Locate the cell with the specified text and output its (x, y) center coordinate. 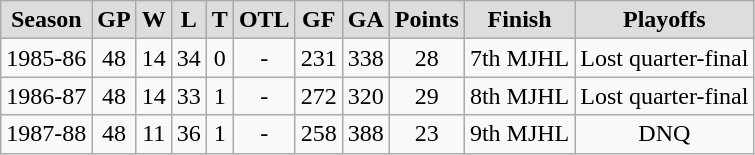
11 (154, 134)
L (188, 20)
Playoffs (664, 20)
9th MJHL (519, 134)
258 (318, 134)
320 (366, 96)
231 (318, 58)
1985-86 (46, 58)
34 (188, 58)
272 (318, 96)
29 (426, 96)
GA (366, 20)
0 (220, 58)
33 (188, 96)
36 (188, 134)
W (154, 20)
8th MJHL (519, 96)
28 (426, 58)
338 (366, 58)
GP (114, 20)
1987-88 (46, 134)
7th MJHL (519, 58)
Points (426, 20)
T (220, 20)
GF (318, 20)
Finish (519, 20)
23 (426, 134)
388 (366, 134)
DNQ (664, 134)
1986-87 (46, 96)
OTL (264, 20)
Season (46, 20)
